Pinpoint the cell where the given text exists, returning its (x, y) midpoint coordinate. 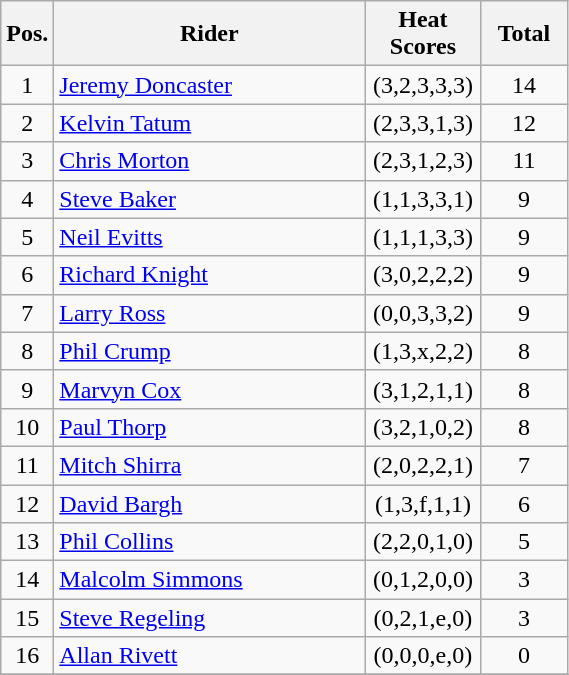
10 (28, 427)
(1,1,1,3,3) (423, 237)
Heat Scores (423, 34)
Phil Collins (210, 542)
2 (28, 123)
(0,1,2,0,0) (423, 580)
Richard Knight (210, 275)
Neil Evitts (210, 237)
Jeremy Doncaster (210, 85)
(2,0,2,2,1) (423, 465)
(2,3,1,2,3) (423, 161)
Steve Regeling (210, 618)
(2,2,0,1,0) (423, 542)
Chris Morton (210, 161)
(3,2,3,3,3) (423, 85)
Kelvin Tatum (210, 123)
4 (28, 199)
Paul Thorp (210, 427)
Marvyn Cox (210, 389)
(3,2,1,0,2) (423, 427)
(1,3,x,2,2) (423, 351)
16 (28, 656)
(3,0,2,2,2) (423, 275)
0 (524, 656)
Pos. (28, 34)
Larry Ross (210, 313)
Allan Rivett (210, 656)
(3,1,2,1,1) (423, 389)
13 (28, 542)
(0,2,1,e,0) (423, 618)
(1,1,3,3,1) (423, 199)
David Bargh (210, 503)
Steve Baker (210, 199)
Phil Crump (210, 351)
(0,0,0,e,0) (423, 656)
(0,0,3,3,2) (423, 313)
Rider (210, 34)
Mitch Shirra (210, 465)
15 (28, 618)
Total (524, 34)
Malcolm Simmons (210, 580)
(1,3,f,1,1) (423, 503)
1 (28, 85)
(2,3,3,1,3) (423, 123)
